Return the (x, y) coordinate for the center point of the cell that contains the specified text.  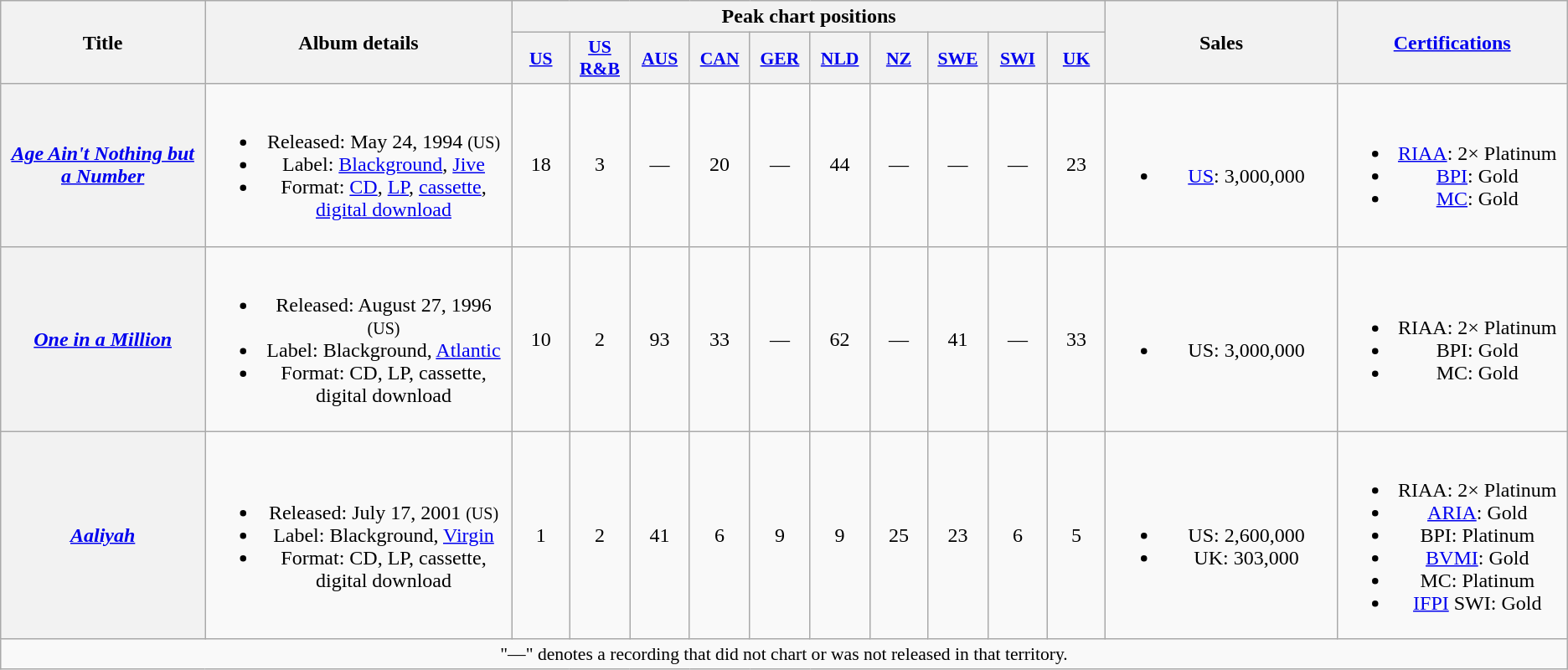
AUS (660, 59)
10 (541, 338)
44 (840, 165)
USR&B (600, 59)
5 (1075, 535)
NLD (840, 59)
SWE (957, 59)
Peak chart positions (808, 17)
Sales (1221, 42)
GER (780, 59)
62 (840, 338)
US (541, 59)
Aaliyah (103, 535)
Certifications (1452, 42)
18 (541, 165)
Released: August 27, 1996 (US)Label: Blackground, AtlanticFormat: CD, LP, cassette, digital download (358, 338)
"—" denotes a recording that did not chart or was not released in that territory. (784, 654)
1 (541, 535)
Released: May 24, 1994 (US)Label: Blackground, JiveFormat: CD, LP, cassette, digital download (358, 165)
Age Ain't Nothing but a Number (103, 165)
NZ (898, 59)
Album details (358, 42)
25 (898, 535)
RIAA: 2× PlatinumARIA: GoldBPI: PlatinumBVMI: GoldMC: PlatinumIFPI SWI: Gold (1452, 535)
Title (103, 42)
UK (1075, 59)
CAN (720, 59)
SWI (1017, 59)
93 (660, 338)
20 (720, 165)
US: 2,600,000UK: 303,000 (1221, 535)
Released: July 17, 2001 (US)Label: Blackground, VirginFormat: CD, LP, cassette, digital download (358, 535)
3 (600, 165)
One in a Million (103, 338)
